Provide the (X, Y) coordinate of the cell's center where the given text is located.  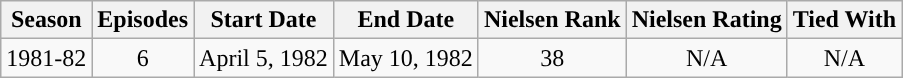
Nielsen Rating (706, 20)
1981-82 (46, 58)
6 (143, 58)
End Date (406, 20)
Tied With (844, 20)
April 5, 1982 (264, 58)
May 10, 1982 (406, 58)
Episodes (143, 20)
Nielsen Rank (552, 20)
Season (46, 20)
38 (552, 58)
Start Date (264, 20)
